Capture the cell that displays the provided text and extract its (X, Y) central coordinate. 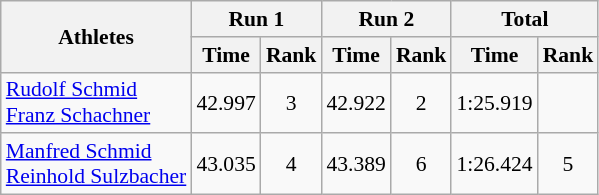
43.035 (226, 164)
Athletes (96, 36)
42.922 (356, 102)
5 (568, 164)
42.997 (226, 102)
2 (422, 102)
1:26.424 (494, 164)
Total (524, 19)
Run 1 (256, 19)
Rudolf SchmidFranz Schachner (96, 102)
Run 2 (386, 19)
1:25.919 (494, 102)
Manfred SchmidReinhold Sulzbacher (96, 164)
43.389 (356, 164)
4 (292, 164)
6 (422, 164)
3 (292, 102)
